Scan for the cell matching the given text and deliver its (X, Y) coordinate at center. 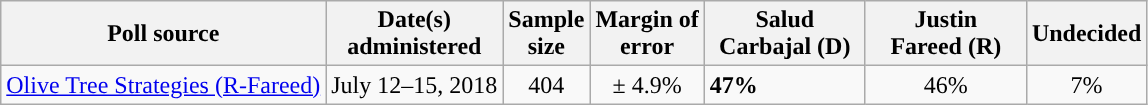
46% (946, 85)
47% (784, 85)
Date(s)administered (414, 34)
7% (1086, 85)
SaludCarbajal (D) (784, 34)
± 4.9% (647, 85)
Poll source (164, 34)
July 12–15, 2018 (414, 85)
Margin oferror (647, 34)
404 (546, 85)
Undecided (1086, 34)
JustinFareed (R) (946, 34)
Samplesize (546, 34)
Olive Tree Strategies (R-Fareed) (164, 85)
